For the text-containing cell, return its midpoint in [x, y] coordinate format. 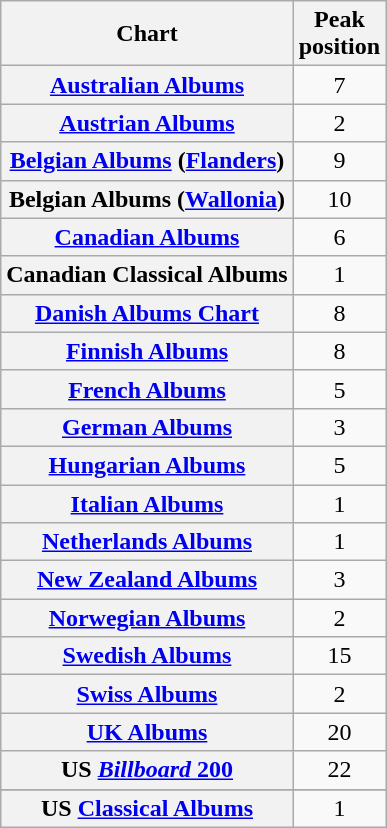
US Classical Albums [147, 808]
Austrian Albums [147, 123]
Netherlands Albums [147, 542]
Canadian Classical Albums [147, 275]
6 [339, 237]
Italian Albums [147, 503]
Australian Albums [147, 85]
Canadian Albums [147, 237]
Danish Albums Chart [147, 313]
Swedish Albums [147, 656]
Finnish Albums [147, 351]
French Albums [147, 389]
UK Albums [147, 732]
German Albums [147, 427]
10 [339, 199]
Peakposition [339, 34]
15 [339, 656]
New Zealand Albums [147, 580]
7 [339, 85]
Norwegian Albums [147, 618]
20 [339, 732]
US Billboard 200 [147, 770]
Swiss Albums [147, 694]
Chart [147, 34]
22 [339, 770]
Belgian Albums (Wallonia) [147, 199]
9 [339, 161]
Belgian Albums (Flanders) [147, 161]
Hungarian Albums [147, 465]
